Find where the given text appears and provide that cell's center as (x, y) coordinate. 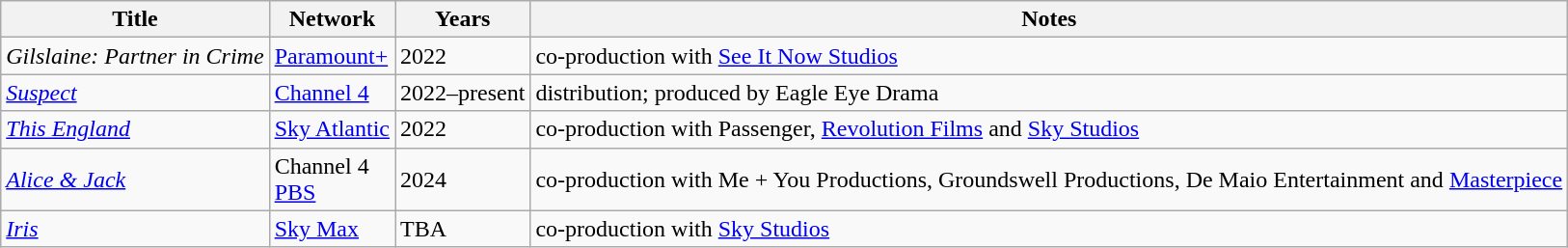
co-production with Sky Studios (1049, 229)
Iris (135, 229)
co-production with See It Now Studios (1049, 56)
TBA (463, 229)
Channel 4PBS (332, 179)
co-production with Me + You Productions, Groundswell Productions, De Maio Entertainment and Masterpiece (1049, 179)
Network (332, 19)
Gilslaine: Partner in Crime (135, 56)
2024 (463, 179)
Suspect (135, 93)
distribution; produced by Eagle Eye Drama (1049, 93)
2022–present (463, 93)
Alice & Jack (135, 179)
Paramount+ (332, 56)
co-production with Passenger, Revolution Films and Sky Studios (1049, 129)
Notes (1049, 19)
Channel 4 (332, 93)
Title (135, 19)
Years (463, 19)
Sky Max (332, 229)
Sky Atlantic (332, 129)
This England (135, 129)
